Return (X, Y) of the center of cell containing provided text 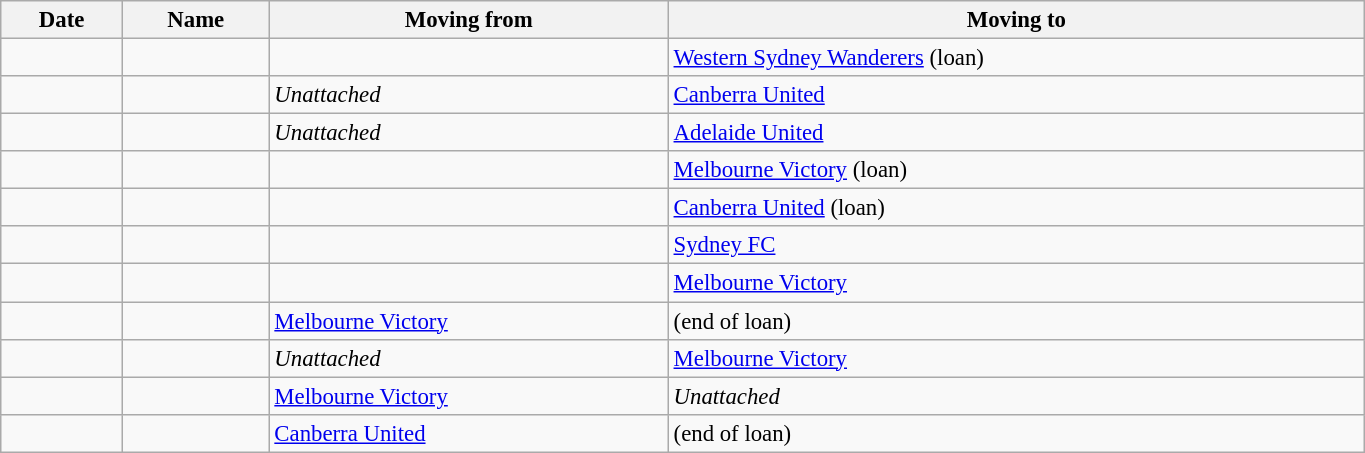
Western Sydney Wanderers (loan) (1016, 58)
Moving to (1016, 20)
Melbourne Victory (loan) (1016, 170)
Adelaide United (1016, 133)
Date (62, 20)
Sydney FC (1016, 245)
Moving from (468, 20)
Canberra United (loan) (1016, 208)
Name (196, 20)
